Detect which cell encompasses the target text, then output its [X, Y] center coordinate. 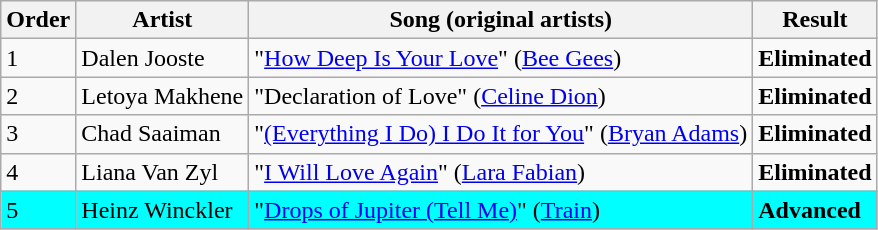
Heinz Winckler [162, 210]
"I Will Love Again" (Lara Fabian) [501, 172]
"How Deep Is Your Love" (Bee Gees) [501, 58]
Advanced [815, 210]
"Drops of Jupiter (Tell Me)" (Train) [501, 210]
Letoya Makhene [162, 96]
Song (original artists) [501, 20]
Chad Saaiman [162, 134]
"(Everything I Do) I Do It for You" (Bryan Adams) [501, 134]
Dalen Jooste [162, 58]
Artist [162, 20]
5 [38, 210]
Result [815, 20]
4 [38, 172]
"Declaration of Love" (Celine Dion) [501, 96]
2 [38, 96]
Liana Van Zyl [162, 172]
1 [38, 58]
Order [38, 20]
3 [38, 134]
